Detect which cell encompasses the target text, then output its [X, Y] center coordinate. 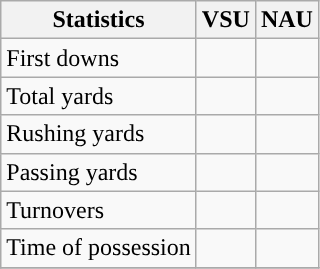
NAU [286, 20]
First downs [99, 58]
Statistics [99, 20]
Total yards [99, 96]
Rushing yards [99, 134]
VSU [226, 20]
Time of possession [99, 248]
Turnovers [99, 210]
Passing yards [99, 172]
